From the cell containing the given text, extract its center point as [X, Y] coordinate. 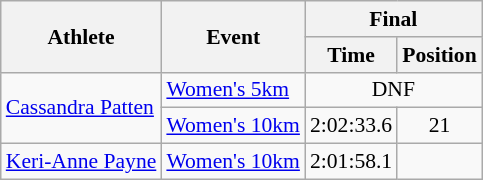
Cassandra Patten [82, 108]
Time [351, 55]
2:02:33.6 [351, 126]
Event [233, 36]
Keri-Anne Payne [82, 162]
Final [394, 19]
Athlete [82, 36]
Position [439, 55]
2:01:58.1 [351, 162]
DNF [394, 90]
Women's 5km [233, 90]
21 [439, 126]
